Scan for the cell matching the given text and deliver its (X, Y) coordinate at center. 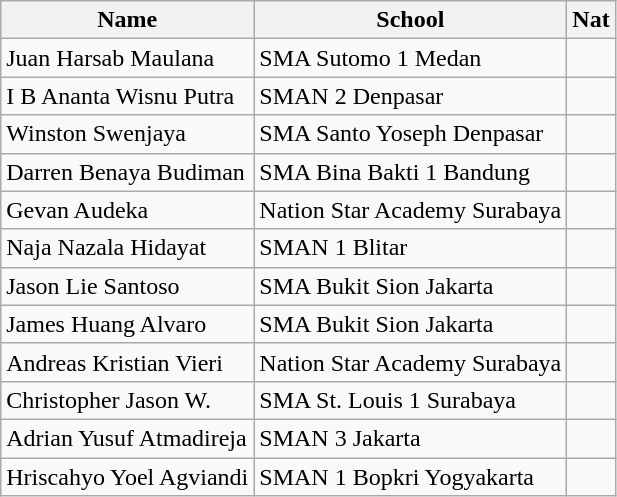
I B Ananta Wisnu Putra (128, 96)
Name (128, 20)
Naja Nazala Hidayat (128, 248)
SMAN 3 Jakarta (410, 438)
Hriscahyo Yoel Agviandi (128, 477)
Christopher Jason W. (128, 400)
SMAN 1 Blitar (410, 248)
Jason Lie Santoso (128, 286)
Andreas Kristian Vieri (128, 362)
Nat (591, 20)
SMA Bina Bakti 1 Bandung (410, 172)
School (410, 20)
SMA Sutomo 1 Medan (410, 58)
SMA Santo Yoseph Denpasar (410, 134)
James Huang Alvaro (128, 324)
Darren Benaya Budiman (128, 172)
SMA St. Louis 1 Surabaya (410, 400)
Juan Harsab Maulana (128, 58)
Gevan Audeka (128, 210)
Winston Swenjaya (128, 134)
SMAN 2 Denpasar (410, 96)
SMAN 1 Bopkri Yogyakarta (410, 477)
Adrian Yusuf Atmadireja (128, 438)
